Capture the cell that displays the provided text and extract its (x, y) central coordinate. 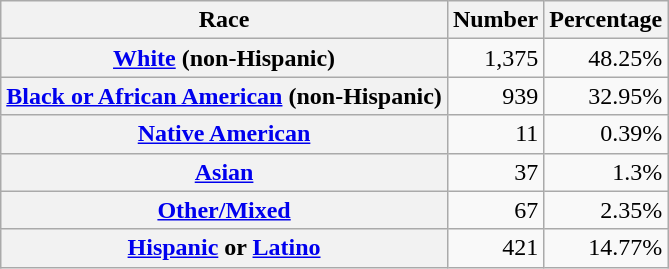
Native American (224, 134)
Hispanic or Latino (224, 248)
2.35% (606, 210)
14.77% (606, 248)
Black or African American (non-Hispanic) (224, 96)
37 (495, 172)
White (non-Hispanic) (224, 58)
Other/Mixed (224, 210)
421 (495, 248)
0.39% (606, 134)
Race (224, 20)
939 (495, 96)
Number (495, 20)
48.25% (606, 58)
67 (495, 210)
1.3% (606, 172)
32.95% (606, 96)
11 (495, 134)
Asian (224, 172)
1,375 (495, 58)
Percentage (606, 20)
